Detect which cell encompasses the target text, then output its [x, y] center coordinate. 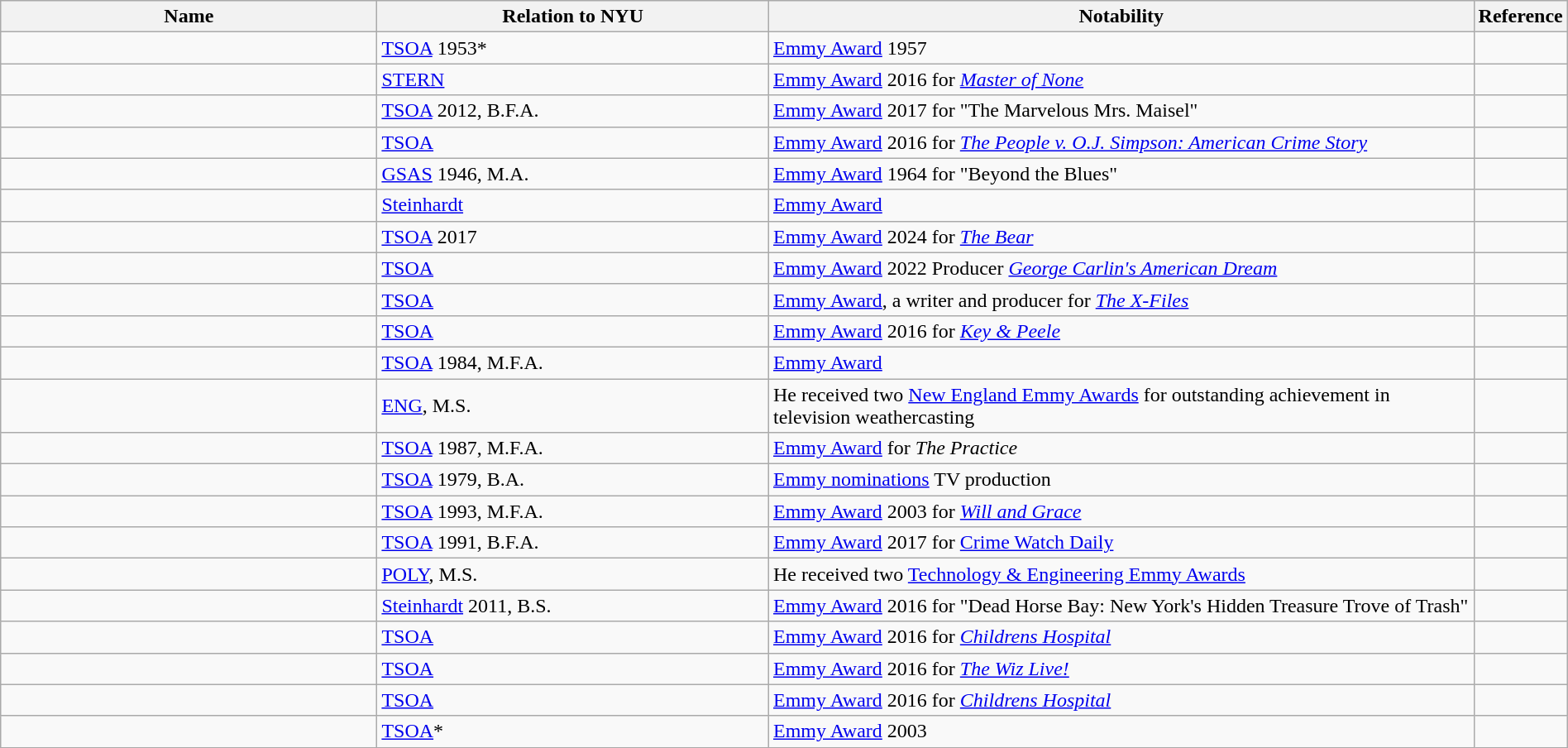
Emmy Award 1957 [1121, 48]
Emmy nominations TV production [1121, 480]
TSOA 2017 [573, 237]
TSOA 1953* [573, 48]
TSOA 1984, M.F.A. [573, 362]
Emmy Award 2024 for The Bear [1121, 237]
Emmy Award 1964 for "Beyond the Blues" [1121, 174]
Reference [1520, 17]
Emmy Award 2003 for Will and Grace [1121, 511]
Notability [1121, 17]
ENG, M.S. [573, 405]
Emmy Award 2017 for "The Marvelous Mrs. Maisel" [1121, 111]
Emmy Award 2016 for The People v. O.J. Simpson: American Crime Story [1121, 142]
POLY, M.S. [573, 574]
Emmy Award 2022 Producer George Carlin's American Dream [1121, 268]
TSOA 1987, M.F.A. [573, 448]
TSOA 1979, B.A. [573, 480]
He received two New England Emmy Awards for outstanding achievement in television weathercasting [1121, 405]
Name [189, 17]
Relation to NYU [573, 17]
Emmy Award 2003 [1121, 731]
Steinhardt 2011, B.S. [573, 606]
Emmy Award for The Practice [1121, 448]
GSAS 1946, M.A. [573, 174]
He received two Technology & Engineering Emmy Awards [1121, 574]
TSOA 1991, B.F.A. [573, 543]
Emmy Award 2016 for Key & Peele [1121, 331]
STERN [573, 79]
TSOA 2012, B.F.A. [573, 111]
Steinhardt [573, 205]
TSOA 1993, M.F.A. [573, 511]
TSOA* [573, 731]
Emmy Award 2016 for The Wiz Live! [1121, 669]
Emmy Award 2017 for Crime Watch Daily [1121, 543]
Emmy Award, a writer and producer for The X-Files [1121, 300]
Emmy Award 2016 for Master of None [1121, 79]
Emmy Award 2016 for "Dead Horse Bay: New York's Hidden Treasure Trove of Trash" [1121, 606]
